Extract the (X, Y) coordinate from the center of the cell holding the provided text.  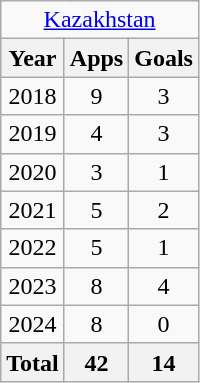
2020 (33, 172)
Kazakhstan (100, 20)
14 (164, 362)
Apps (96, 58)
2018 (33, 96)
2021 (33, 210)
2019 (33, 134)
9 (96, 96)
2023 (33, 286)
2024 (33, 324)
Total (33, 362)
0 (164, 324)
2022 (33, 248)
Year (33, 58)
Goals (164, 58)
2 (164, 210)
42 (96, 362)
